Return (X, Y) of the center of cell containing provided text 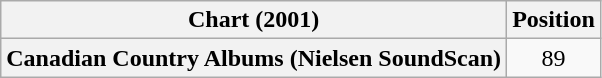
Canadian Country Albums (Nielsen SoundScan) (254, 58)
Position (554, 20)
Chart (2001) (254, 20)
89 (554, 58)
